Return the [x, y] coordinate for the center point of the cell that contains the specified text.  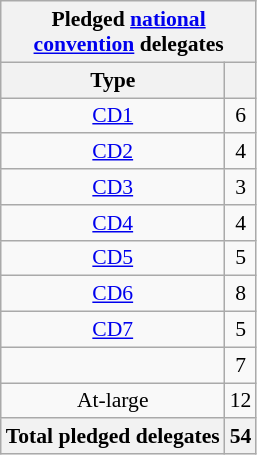
Total pledged delegates [113, 437]
12 [241, 401]
CD5 [113, 258]
CD2 [113, 152]
8 [241, 294]
Pledged nationalconvention delegates [129, 32]
CD3 [113, 187]
7 [241, 365]
CD7 [113, 330]
At-large [113, 401]
54 [241, 437]
Type [113, 80]
3 [241, 187]
CD1 [113, 116]
CD4 [113, 223]
6 [241, 116]
CD6 [113, 294]
